Extract the (x, y) coordinate from the center of the cell holding the provided text.  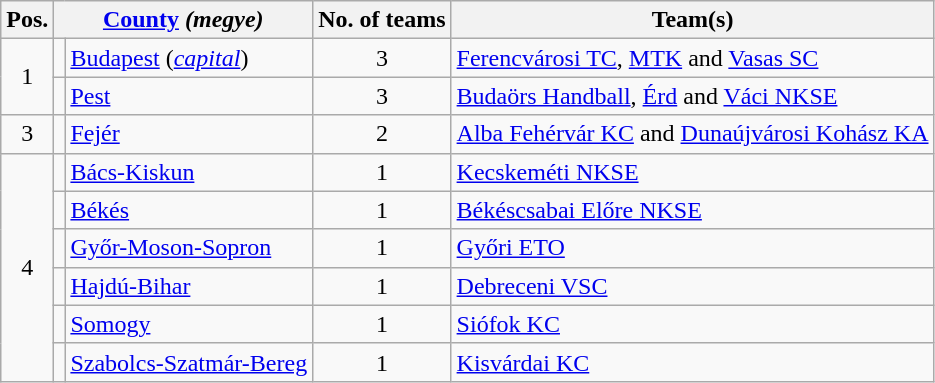
Ferencvárosi TC, MTK and Vasas SC (692, 58)
Bács-Kiskun (189, 172)
County (megye) (184, 20)
Békés (189, 210)
Kisvárdai KC (692, 362)
Debreceni VSC (692, 286)
No. of teams (382, 20)
Siófok KC (692, 324)
4 (28, 267)
Kecskeméti NKSE (692, 172)
Békéscsabai Előre NKSE (692, 210)
2 (382, 134)
Győr-Moson-Sopron (189, 248)
Pos. (28, 20)
Hajdú-Bihar (189, 286)
Alba Fehérvár KC and Dunaújvárosi Kohász KA (692, 134)
Fejér (189, 134)
Budaörs Handball, Érd and Váci NKSE (692, 96)
Győri ETO (692, 248)
Pest (189, 96)
Somogy (189, 324)
Budapest (capital) (189, 58)
Szabolcs-Szatmár-Bereg (189, 362)
Team(s) (692, 20)
